Extract the (x, y) coordinate from the center of the cell holding the provided text.  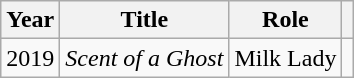
Milk Lady (286, 58)
2019 (30, 58)
Year (30, 20)
Role (286, 20)
Scent of a Ghost (144, 58)
Title (144, 20)
